Detect which cell encompasses the target text, then output its (X, Y) center coordinate. 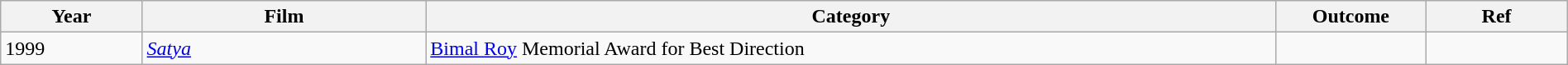
Satya (284, 48)
Year (71, 17)
Outcome (1351, 17)
Film (284, 17)
1999 (71, 48)
Bimal Roy Memorial Award for Best Direction (851, 48)
Ref (1497, 17)
Category (851, 17)
